Capture the cell that displays the provided text and extract its [X, Y] central coordinate. 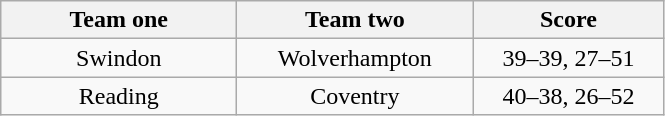
Wolverhampton [355, 58]
40–38, 26–52 [568, 96]
39–39, 27–51 [568, 58]
Reading [119, 96]
Coventry [355, 96]
Team one [119, 20]
Score [568, 20]
Swindon [119, 58]
Team two [355, 20]
